Pinpoint the cell where the given text exists, returning its (X, Y) midpoint coordinate. 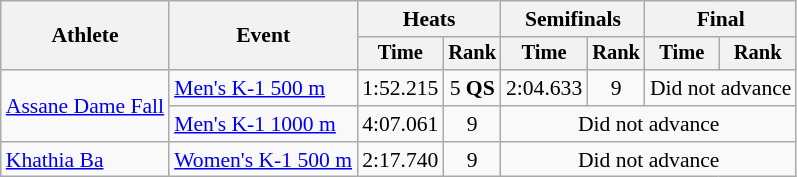
Final (721, 19)
1:52.215 (400, 88)
Heats (429, 19)
2:04.633 (544, 88)
Athlete (85, 36)
Semifinals (573, 19)
5 QS (472, 88)
Event (263, 36)
Assane Dame Fall (85, 106)
Men's K-1 1000 m (263, 124)
Men's K-1 500 m (263, 88)
4:07.061 (400, 124)
